Capture the cell that displays the provided text and extract its (x, y) central coordinate. 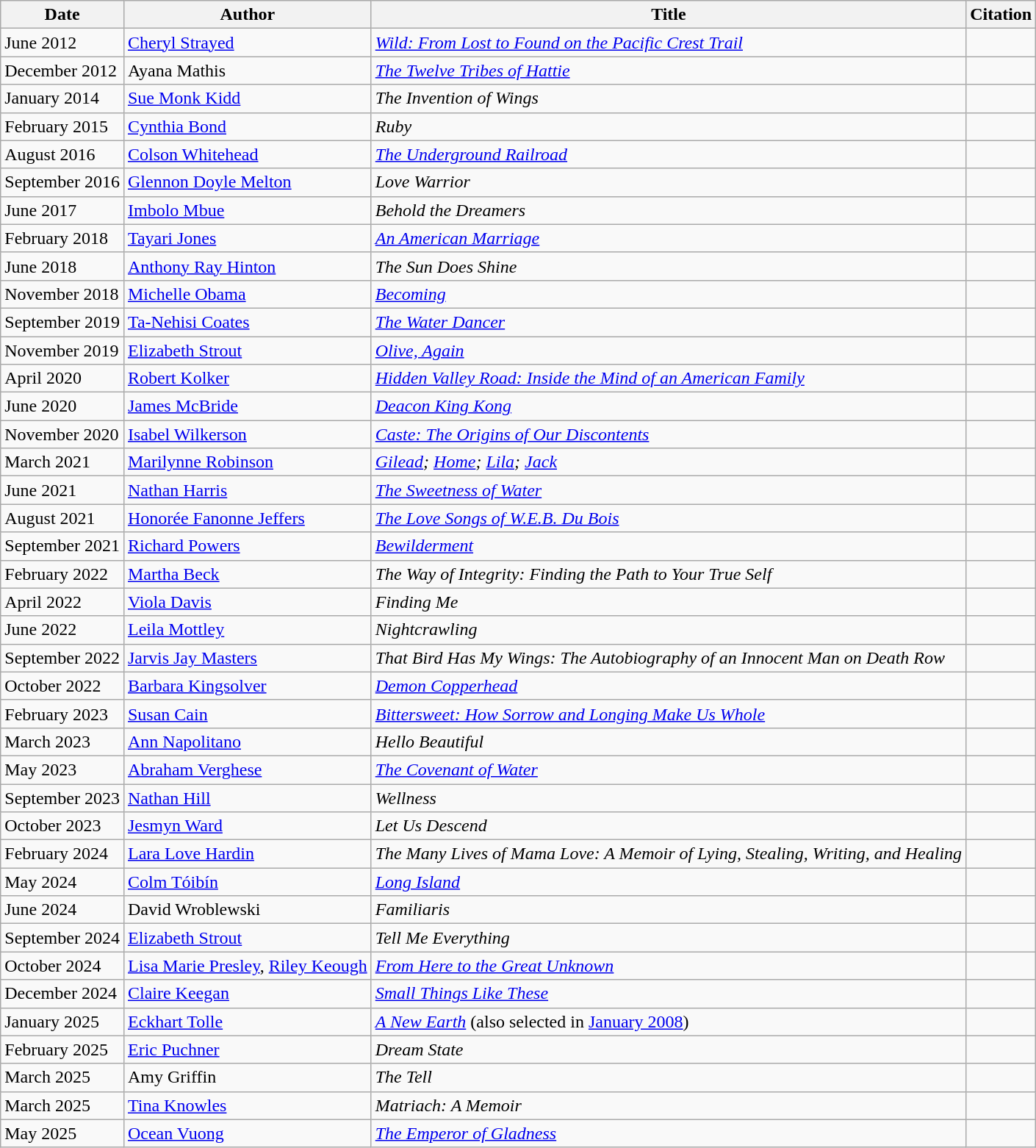
The Tell (669, 1077)
August 2016 (62, 154)
Finding Me (669, 602)
January 2025 (62, 1022)
Familiaris (669, 910)
Imbolo Mbue (247, 210)
Dream State (669, 1050)
Nathan Harris (247, 490)
A New Earth (also selected in January 2008) (669, 1022)
February 2023 (62, 714)
Colm Tóibín (247, 882)
June 2012 (62, 43)
Marilynne Robinson (247, 462)
February 2022 (62, 574)
The Water Dancer (669, 322)
February 2025 (62, 1050)
The Many Lives of Mama Love: A Memoir of Lying, Stealing, Writing, and Healing (669, 854)
Jarvis Jay Masters (247, 658)
Tayari Jones (247, 238)
Author (247, 15)
Michelle Obama (247, 294)
Lara Love Hardin (247, 854)
Robert Kolker (247, 379)
Sue Monk Kidd (247, 98)
Long Island (669, 882)
An American Marriage (669, 238)
Bittersweet: How Sorrow and Longing Make Us Whole (669, 714)
November 2018 (62, 294)
Anthony Ray Hinton (247, 266)
April 2020 (62, 379)
June 2021 (62, 490)
Colson Whitehead (247, 154)
Lisa Marie Presley, Riley Keough (247, 966)
September 2021 (62, 546)
Nightcrawling (669, 630)
The Love Songs of W.E.B. Du Bois (669, 518)
Small Things Like These (669, 994)
The Way of Integrity: Finding the Path to Your True Self (669, 574)
Martha Beck (247, 574)
September 2019 (62, 322)
Cynthia Bond (247, 126)
Wild: From Lost to Found on the Pacific Crest Trail (669, 43)
Ayana Mathis (247, 71)
Amy Griffin (247, 1077)
June 2024 (62, 910)
The Emperor of Gladness (669, 1133)
Nathan Hill (247, 797)
October 2024 (62, 966)
Deacon King Kong (669, 406)
From Here to the Great Unknown (669, 966)
Barbara Kingsolver (247, 686)
Claire Keegan (247, 994)
December 2024 (62, 994)
October 2022 (62, 686)
The Invention of Wings (669, 98)
The Sweetness of Water (669, 490)
The Covenant of Water (669, 769)
January 2014 (62, 98)
The Underground Railroad (669, 154)
Ruby (669, 126)
November 2019 (62, 351)
October 2023 (62, 826)
Jesmyn Ward (247, 826)
The Twelve Tribes of Hattie (669, 71)
September 2023 (62, 797)
Hidden Valley Road: Inside the Mind of an American Family (669, 379)
Glennon Doyle Melton (247, 182)
Susan Cain (247, 714)
Gilead; Home; Lila; Jack (669, 462)
Isabel Wilkerson (247, 434)
Eckhart Tolle (247, 1022)
June 2018 (62, 266)
December 2012 (62, 71)
Tina Knowles (247, 1105)
Becoming (669, 294)
March 2023 (62, 742)
Citation (1001, 15)
September 2016 (62, 182)
September 2024 (62, 938)
Wellness (669, 797)
Let Us Descend (669, 826)
The Sun Does Shine (669, 266)
Abraham Verghese (247, 769)
Hello Beautiful (669, 742)
Behold the Dreamers (669, 210)
May 2025 (62, 1133)
February 2018 (62, 238)
May 2024 (62, 882)
Honorée Fanonne Jeffers (247, 518)
Tell Me Everything (669, 938)
Date (62, 15)
Love Warrior (669, 182)
November 2020 (62, 434)
September 2022 (62, 658)
Richard Powers (247, 546)
Ann Napolitano (247, 742)
Cheryl Strayed (247, 43)
David Wroblewski (247, 910)
Demon Copperhead (669, 686)
Olive, Again (669, 351)
June 2017 (62, 210)
May 2023 (62, 769)
February 2015 (62, 126)
Ta-Nehisi Coates (247, 322)
James McBride (247, 406)
Bewilderment (669, 546)
February 2024 (62, 854)
Matriach: A Memoir (669, 1105)
That Bird Has My Wings: The Autobiography of an Innocent Man on Death Row (669, 658)
March 2021 (62, 462)
April 2022 (62, 602)
Eric Puchner (247, 1050)
Viola Davis (247, 602)
August 2021 (62, 518)
June 2020 (62, 406)
June 2022 (62, 630)
Title (669, 15)
Caste: The Origins of Our Discontents (669, 434)
Ocean Vuong (247, 1133)
Leila Mottley (247, 630)
